Capture the cell that displays the provided text and extract its [x, y] central coordinate. 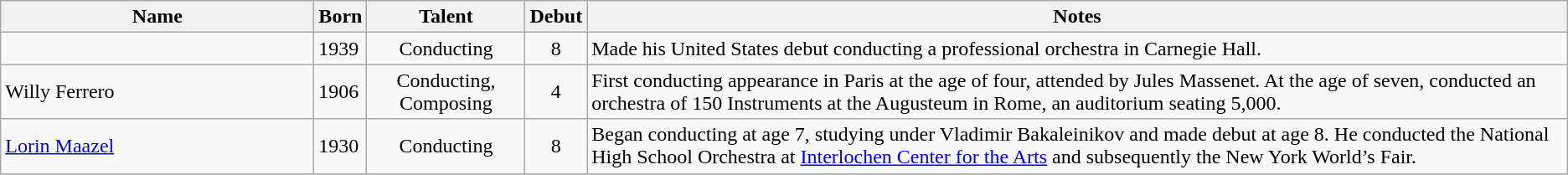
Born [340, 17]
Notes [1077, 17]
Made his United States debut conducting a professional orchestra in Carnegie Hall. [1077, 49]
4 [556, 92]
Conducting, Composing [446, 92]
1906 [340, 92]
Debut [556, 17]
1930 [340, 146]
Name [157, 17]
1939 [340, 49]
Talent [446, 17]
Lorin Maazel [157, 146]
Willy Ferrero [157, 92]
